Find where the given text appears and provide that cell's center as (X, Y) coordinate. 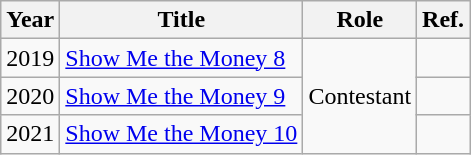
Show Me the Money 9 (182, 96)
2020 (30, 96)
Title (182, 20)
Show Me the Money 10 (182, 134)
Role (360, 20)
2019 (30, 58)
2021 (30, 134)
Year (30, 20)
Show Me the Money 8 (182, 58)
Contestant (360, 96)
Ref. (444, 20)
